Return (X, Y) of the center of cell containing provided text 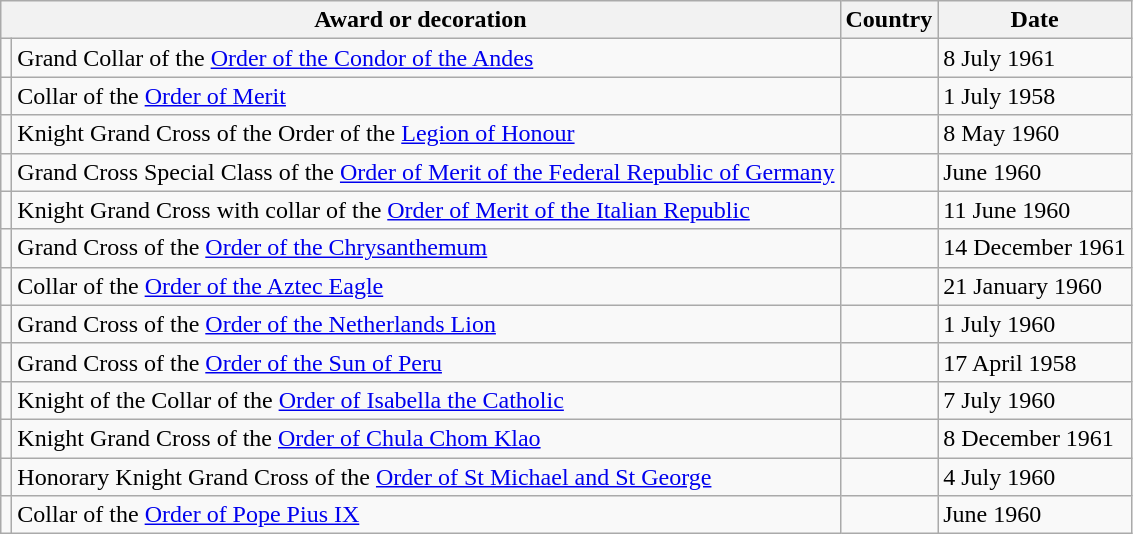
Knight Grand Cross of the Order of the Legion of Honour (426, 134)
Grand Cross of the Order of the Chrysanthemum (426, 248)
Knight Grand Cross with collar of the Order of Merit of the Italian Republic (426, 210)
Grand Cross of the Order of the Sun of Peru (426, 362)
21 January 1960 (1035, 286)
11 June 1960 (1035, 210)
Grand Cross Special Class of the Order of Merit of the Federal Republic of Germany (426, 172)
Grand Collar of the Order of the Condor of the Andes (426, 58)
1 July 1958 (1035, 96)
Knight of the Collar of the Order of Isabella the Catholic (426, 400)
Grand Cross of the Order of the Netherlands Lion (426, 324)
Collar of the Order of Merit (426, 96)
8 May 1960 (1035, 134)
Collar of the Order of the Aztec Eagle (426, 286)
Country (889, 20)
17 April 1958 (1035, 362)
8 December 1961 (1035, 438)
1 July 1960 (1035, 324)
Collar of the Order of Pope Pius IX (426, 515)
Award or decoration (420, 20)
Date (1035, 20)
8 July 1961 (1035, 58)
Honorary Knight Grand Cross of the Order of St Michael and St George (426, 477)
Knight Grand Cross of the Order of Chula Chom Klao (426, 438)
7 July 1960 (1035, 400)
4 July 1960 (1035, 477)
14 December 1961 (1035, 248)
